Output the (x, y) coordinate of the center of the cell containing the given text.  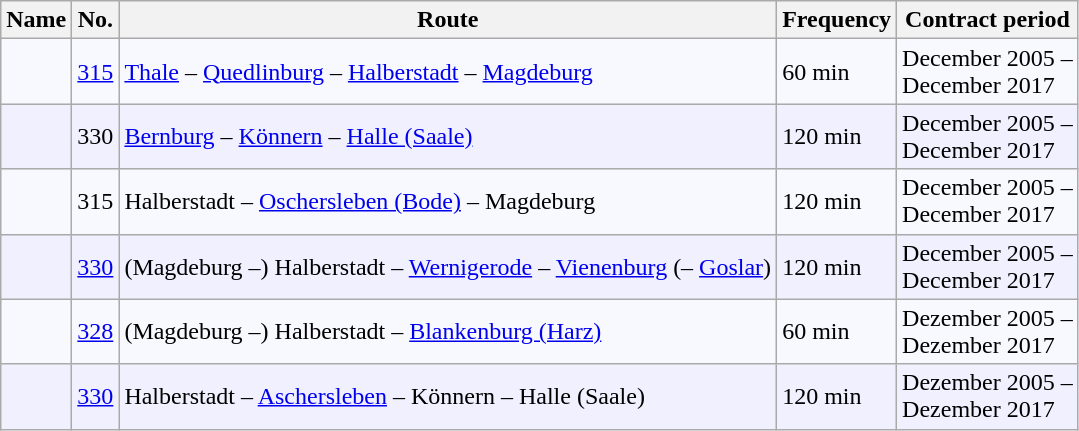
Halberstadt – Oschersleben (Bode) – Magdeburg (448, 202)
328 (96, 332)
Halberstadt – Aschersleben – Könnern – Halle (Saale) (448, 396)
Contract period (988, 20)
Thale – Quedlinburg – Halberstadt – Magdeburg (448, 72)
Name (36, 20)
Bernburg – Könnern – Halle (Saale) (448, 136)
Route (448, 20)
(Magdeburg –) Halberstadt – Blankenburg (Harz) (448, 332)
No. (96, 20)
(Magdeburg –) Halberstadt – Wernigerode – Vienenburg (– Goslar) (448, 266)
Frequency (837, 20)
